Determine the [X, Y] coordinate at the center of the cell enclosing the given text.  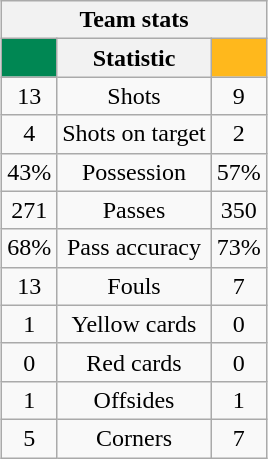
68% [30, 248]
5 [30, 438]
Red cards [134, 362]
Possession [134, 172]
2 [238, 134]
9 [238, 96]
43% [30, 172]
350 [238, 210]
Offsides [134, 400]
Fouls [134, 286]
Corners [134, 438]
Shots on target [134, 134]
73% [238, 248]
Shots [134, 96]
271 [30, 210]
Pass accuracy [134, 248]
Passes [134, 210]
Team stats [134, 20]
Yellow cards [134, 324]
57% [238, 172]
Statistic [134, 58]
4 [30, 134]
